Scan for the cell matching the given text and deliver its [X, Y] coordinate at center. 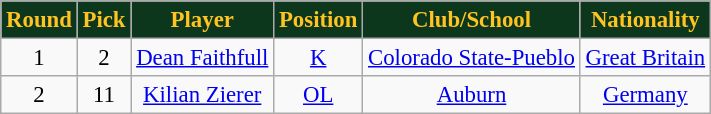
K [318, 58]
Auburn [472, 95]
Round [39, 20]
Kilian Zierer [202, 95]
Great Britain [645, 58]
1 [39, 58]
Germany [645, 95]
11 [104, 95]
Nationality [645, 20]
OL [318, 95]
Pick [104, 20]
Colorado State-Pueblo [472, 58]
Dean Faithfull [202, 58]
Club/School [472, 20]
Position [318, 20]
Player [202, 20]
